Capture the cell that displays the provided text and extract its (x, y) central coordinate. 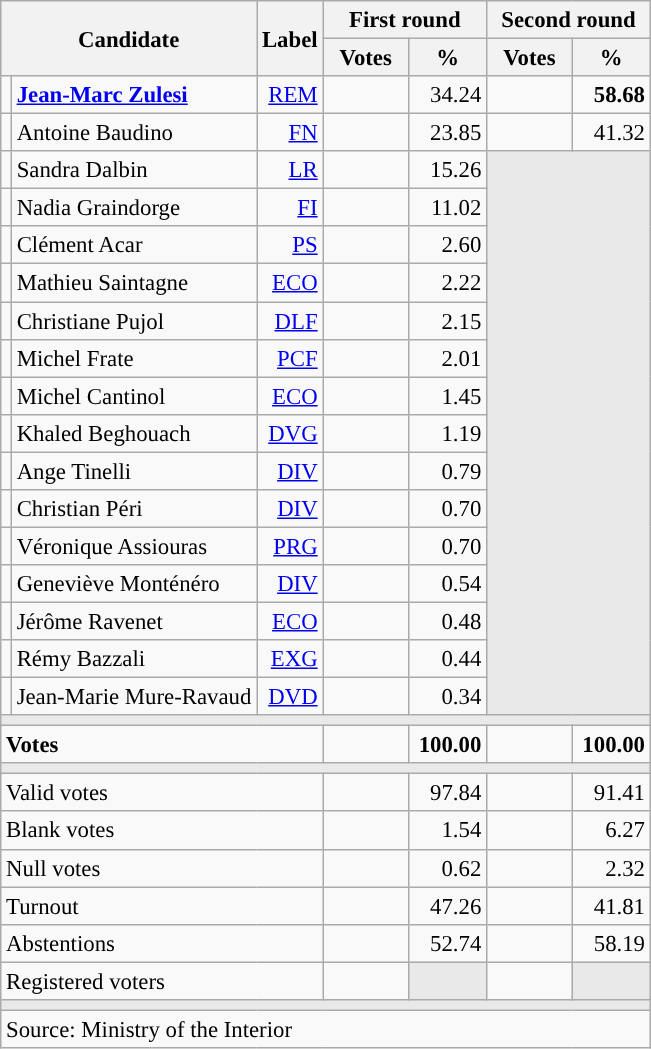
91.41 (611, 793)
PCF (290, 358)
6.27 (611, 831)
Christiane Pujol (134, 321)
Véronique Assiouras (134, 546)
LR (290, 170)
Christian Péri (134, 509)
0.62 (448, 868)
15.26 (448, 170)
Jérôme Ravenet (134, 621)
Candidate (129, 38)
0.34 (448, 697)
Label (290, 38)
58.68 (611, 95)
2.22 (448, 283)
0.79 (448, 471)
DVD (290, 697)
34.24 (448, 95)
EXG (290, 659)
Ange Tinelli (134, 471)
Jean-Marie Mure-Ravaud (134, 697)
58.19 (611, 943)
Nadia Graindorge (134, 208)
Michel Frate (134, 358)
DLF (290, 321)
PS (290, 245)
2.60 (448, 245)
REM (290, 95)
41.32 (611, 133)
Michel Cantinol (134, 396)
1.19 (448, 433)
52.74 (448, 943)
Valid votes (162, 793)
Jean-Marc Zulesi (134, 95)
1.45 (448, 396)
11.02 (448, 208)
Blank votes (162, 831)
Sandra Dalbin (134, 170)
FI (290, 208)
0.48 (448, 621)
Registered voters (162, 981)
Source: Ministry of the Interior (326, 1029)
Geneviève Monténéro (134, 584)
41.81 (611, 906)
Abstentions (162, 943)
2.15 (448, 321)
First round (405, 20)
Mathieu Saintagne (134, 283)
23.85 (448, 133)
47.26 (448, 906)
Clément Acar (134, 245)
Second round (569, 20)
2.32 (611, 868)
Antoine Baudino (134, 133)
2.01 (448, 358)
Null votes (162, 868)
0.54 (448, 584)
FN (290, 133)
PRG (290, 546)
97.84 (448, 793)
Khaled Beghouach (134, 433)
0.44 (448, 659)
Rémy Bazzali (134, 659)
1.54 (448, 831)
Turnout (162, 906)
DVG (290, 433)
